For the text-containing cell, return its midpoint in (x, y) coordinate format. 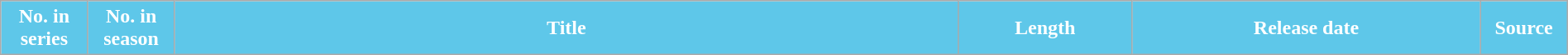
No. inseries (45, 28)
No. inseason (131, 28)
Title (566, 28)
Length (1045, 28)
Release date (1307, 28)
Source (1523, 28)
